Pinpoint the cell where the given text exists, returning its [x, y] midpoint coordinate. 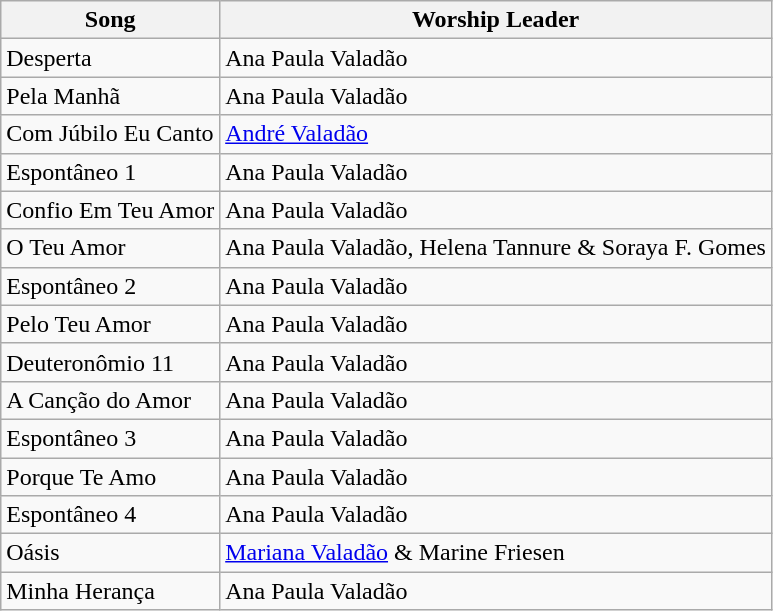
O Teu Amor [110, 248]
Espontâneo 2 [110, 286]
Espontâneo 1 [110, 172]
A Canção do Amor [110, 400]
André Valadão [496, 134]
Minha Herança [110, 591]
Oásis [110, 553]
Com Júbilo Eu Canto [110, 134]
Espontâneo 4 [110, 515]
Worship Leader [496, 20]
Porque Te Amo [110, 477]
Desperta [110, 58]
Ana Paula Valadão, Helena Tannure & Soraya F. Gomes [496, 248]
Deuteronômio 11 [110, 362]
Song [110, 20]
Pelo Teu Amor [110, 324]
Mariana Valadão & Marine Friesen [496, 553]
Confio Em Teu Amor [110, 210]
Pela Manhã [110, 96]
Espontâneo 3 [110, 438]
